Pinpoint the cell where the given text exists, returning its [X, Y] midpoint coordinate. 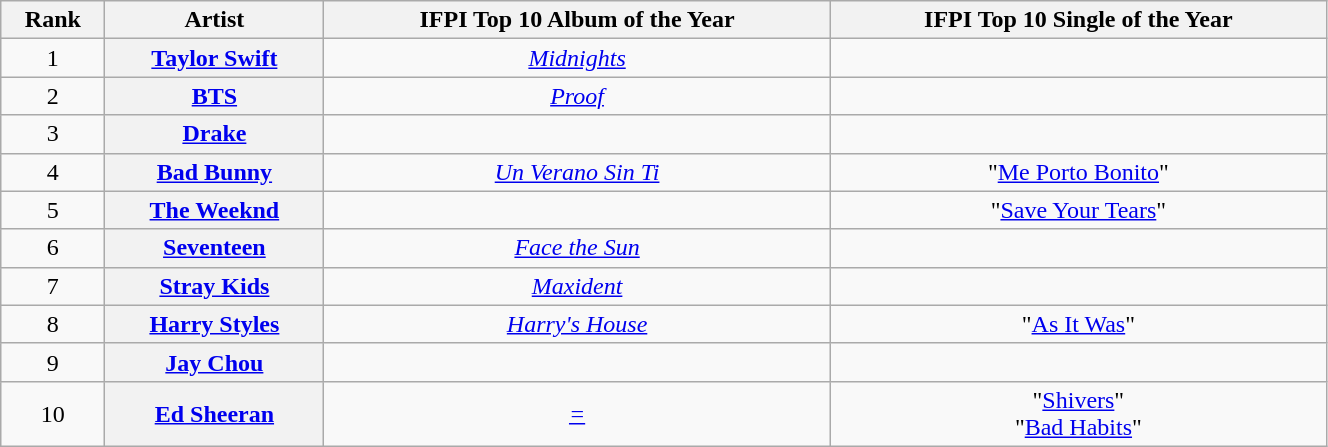
Un Verano Sin Ti [577, 172]
10 [53, 414]
"Me Porto Bonito" [1078, 172]
Artist [214, 20]
4 [53, 172]
7 [53, 286]
5 [53, 210]
IFPI Top 10 Single of the Year [1078, 20]
Face the Sun [577, 248]
Stray Kids [214, 286]
Harry Styles [214, 324]
"Save Your Tears" [1078, 210]
"Shivers" "Bad Habits" [1078, 414]
Jay Chou [214, 362]
Harry's House [577, 324]
Ed Sheeran [214, 414]
The Weeknd [214, 210]
= [577, 414]
Maxident [577, 286]
Rank [53, 20]
9 [53, 362]
Midnights [577, 58]
2 [53, 96]
8 [53, 324]
Drake [214, 134]
IFPI Top 10 Album of the Year [577, 20]
"As It Was" [1078, 324]
Bad Bunny [214, 172]
6 [53, 248]
3 [53, 134]
Seventeen [214, 248]
Taylor Swift [214, 58]
BTS [214, 96]
Proof [577, 96]
1 [53, 58]
